From the cell containing the given text, extract its center point as (x, y) coordinate. 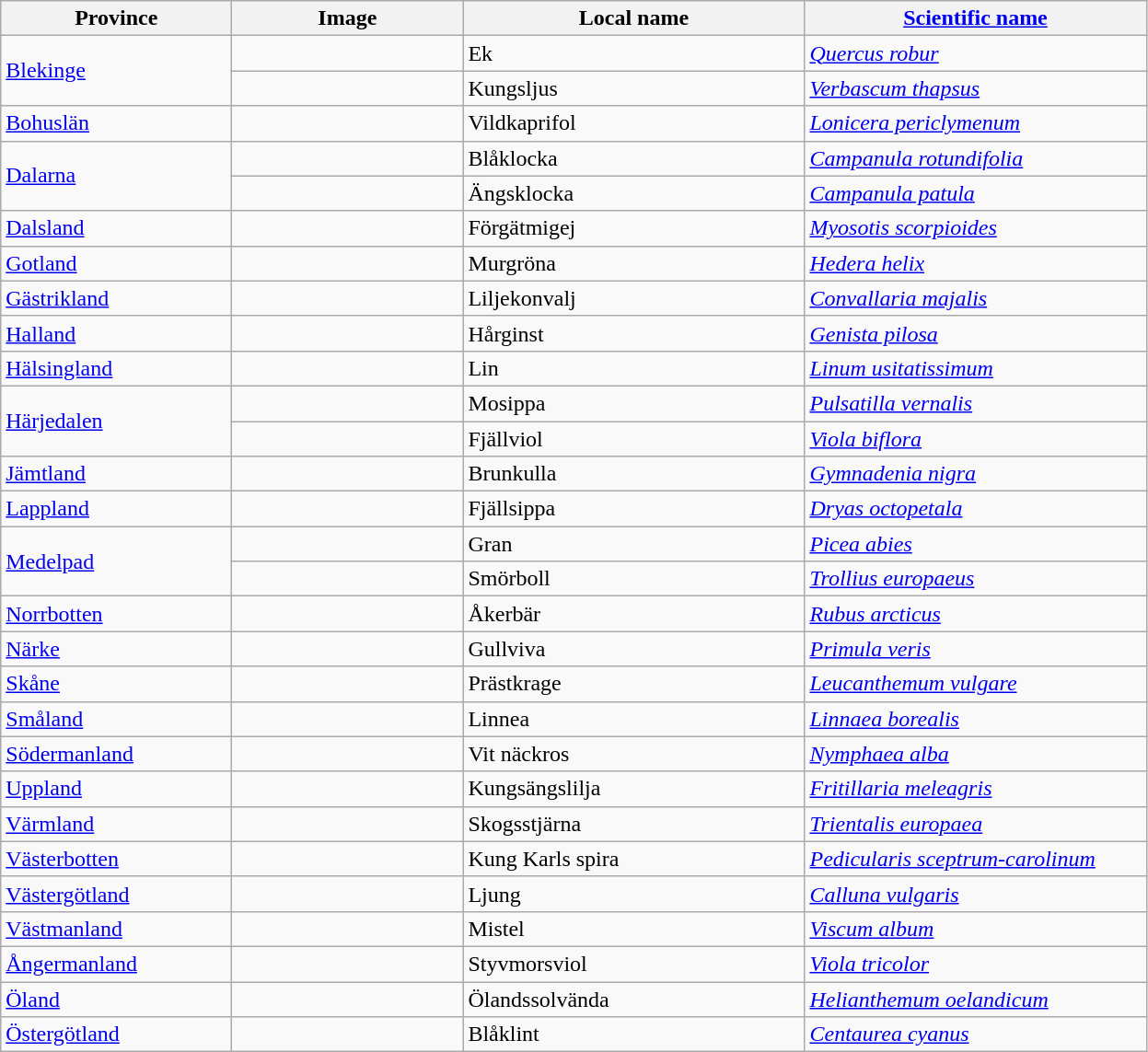
Förgätmigej (633, 228)
Blåklint (633, 1035)
Gästrikland (116, 298)
Ek (633, 53)
Nymphaea alba (976, 754)
Hedera helix (976, 263)
Linnea (633, 719)
Blåklocka (633, 158)
Pedicularis sceptrum-carolinum (976, 859)
Södermanland (116, 754)
Linum usitatissimum (976, 368)
Quercus robur (976, 53)
Västergötland (116, 894)
Murgröna (633, 263)
Kungsljus (633, 88)
Lin (633, 368)
Smörboll (633, 579)
Image (348, 18)
Fjällsippa (633, 509)
Dalsland (116, 228)
Verbascum thapsus (976, 88)
Halland (116, 333)
Lonicera periclymenum (976, 123)
Skåne (116, 684)
Ångermanland (116, 964)
Trollius europaeus (976, 579)
Dryas octopetala (976, 509)
Vildkaprifol (633, 123)
Fritillaria meleagris (976, 789)
Blekinge (116, 71)
Hårginst (633, 333)
Västmanland (116, 929)
Local name (633, 18)
Närke (116, 649)
Skogsstjärna (633, 824)
Kungsängslilja (633, 789)
Värmland (116, 824)
Pulsatilla vernalis (976, 403)
Mistel (633, 929)
Rubus arcticus (976, 614)
Liljekonvalj (633, 298)
Province (116, 18)
Hälsingland (116, 368)
Picea abies (976, 544)
Gotland (116, 263)
Campanula patula (976, 193)
Gymnadenia nigra (976, 474)
Prästkrage (633, 684)
Viscum album (976, 929)
Dalarna (116, 176)
Calluna vulgaris (976, 894)
Ljung (633, 894)
Viola biflora (976, 439)
Leucanthemum vulgare (976, 684)
Bohuslän (116, 123)
Åkerbär (633, 614)
Trientalis europaea (976, 824)
Småland (116, 719)
Gullviva (633, 649)
Helianthemum oelandicum (976, 999)
Uppland (116, 789)
Mosippa (633, 403)
Östergötland (116, 1035)
Norrbotten (116, 614)
Vit näckros (633, 754)
Gran (633, 544)
Härjedalen (116, 421)
Brunkulla (633, 474)
Campanula rotundifolia (976, 158)
Öland (116, 999)
Linnaea borealis (976, 719)
Styvmorsviol (633, 964)
Myosotis scorpioides (976, 228)
Genista pilosa (976, 333)
Lappland (116, 509)
Jämtland (116, 474)
Ängsklocka (633, 193)
Medelpad (116, 561)
Centaurea cyanus (976, 1035)
Primula veris (976, 649)
Ölandssolvända (633, 999)
Fjällviol (633, 439)
Västerbotten (116, 859)
Convallaria majalis (976, 298)
Kung Karls spira (633, 859)
Scientific name (976, 18)
Viola tricolor (976, 964)
